Capture the cell that displays the provided text and extract its [X, Y] central coordinate. 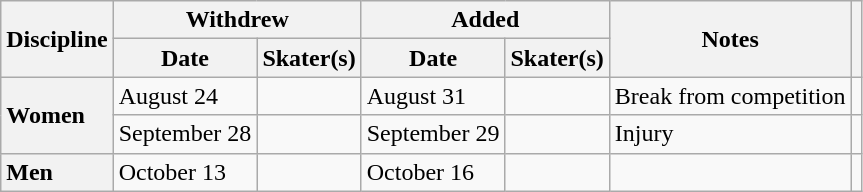
September 29 [433, 134]
October 13 [185, 172]
September 28 [185, 134]
Notes [730, 39]
Break from competition [730, 96]
Injury [730, 134]
Women [57, 115]
August 31 [433, 96]
October 16 [433, 172]
August 24 [185, 96]
Withdrew [237, 20]
Discipline [57, 39]
Added [485, 20]
Men [57, 172]
